Pinpoint the cell where the given text exists, returning its [X, Y] midpoint coordinate. 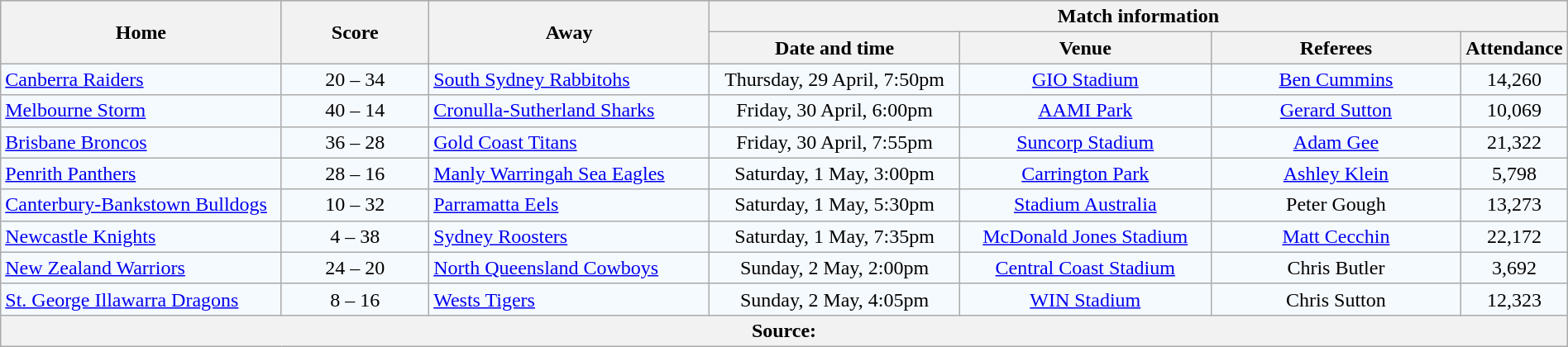
40 – 14 [356, 111]
24 – 20 [356, 268]
Saturday, 1 May, 3:00pm [835, 173]
Score [356, 32]
10 – 32 [356, 205]
Canterbury-Bankstown Bulldogs [141, 205]
5,798 [1514, 173]
36 – 28 [356, 142]
8 – 16 [356, 299]
Brisbane Broncos [141, 142]
Sunday, 2 May, 2:00pm [835, 268]
Thursday, 29 April, 7:50pm [835, 79]
Attendance [1514, 48]
Canberra Raiders [141, 79]
Ashley Klein [1336, 173]
4 – 38 [356, 236]
Away [569, 32]
McDonald Jones Stadium [1085, 236]
13,273 [1514, 205]
Suncorp Stadium [1085, 142]
22,172 [1514, 236]
Cronulla-Sutherland Sharks [569, 111]
Penrith Panthers [141, 173]
Match information [1139, 17]
Chris Sutton [1336, 299]
3,692 [1514, 268]
Matt Cecchin [1336, 236]
Friday, 30 April, 6:00pm [835, 111]
Date and time [835, 48]
Referees [1336, 48]
Wests Tigers [569, 299]
Venue [1085, 48]
North Queensland Cowboys [569, 268]
Saturday, 1 May, 7:35pm [835, 236]
WIN Stadium [1085, 299]
Chris Butler [1336, 268]
Peter Gough [1336, 205]
Manly Warringah Sea Eagles [569, 173]
Gold Coast Titans [569, 142]
Friday, 30 April, 7:55pm [835, 142]
21,322 [1514, 142]
10,069 [1514, 111]
Central Coast Stadium [1085, 268]
Newcastle Knights [141, 236]
New Zealand Warriors [141, 268]
AAMI Park [1085, 111]
Stadium Australia [1085, 205]
South Sydney Rabbitohs [569, 79]
Saturday, 1 May, 5:30pm [835, 205]
Adam Gee [1336, 142]
Ben Cummins [1336, 79]
Parramatta Eels [569, 205]
Sydney Roosters [569, 236]
GIO Stadium [1085, 79]
Melbourne Storm [141, 111]
St. George Illawarra Dragons [141, 299]
Home [141, 32]
14,260 [1514, 79]
Carrington Park [1085, 173]
12,323 [1514, 299]
Source: [784, 330]
Sunday, 2 May, 4:05pm [835, 299]
28 – 16 [356, 173]
Gerard Sutton [1336, 111]
20 – 34 [356, 79]
